Identify which cell holds the provided text, then report its [X, Y] central coordinate. 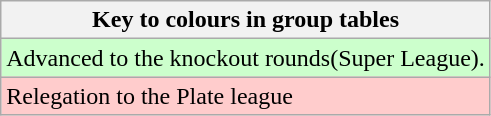
Advanced to the knockout rounds(Super League). [246, 58]
Relegation to the Plate league [246, 96]
Key to colours in group tables [246, 20]
